Output the [X, Y] coordinate of the center of the cell containing the given text.  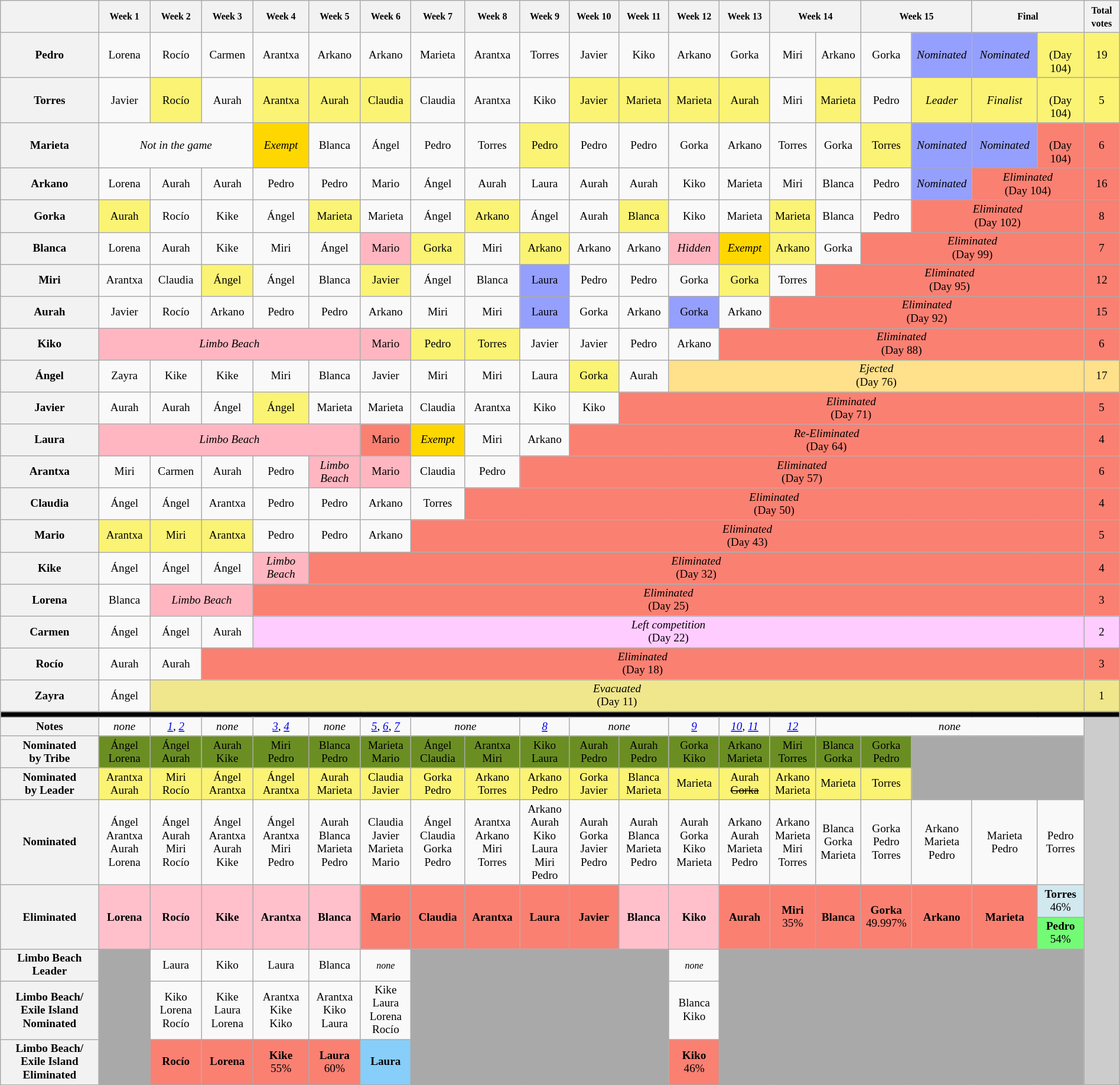
Week 3 [227, 17]
Eliminated(Day 99) [972, 248]
Arkano Torres [492, 784]
Week 1 [125, 17]
AurahGorkaJavierPedro [594, 842]
ÁngelArantxaMiriPedro [281, 842]
GorkaPedroTorres [886, 842]
Miri35% [793, 917]
Gorka Javier [594, 784]
MarietaPedro [1004, 842]
Eliminated(Day 102) [997, 216]
3, 4 [281, 726]
Week 5 [335, 17]
Notes [50, 726]
Week 13 [744, 17]
Nominatedby Tribe [50, 752]
Eliminated(Day 104) [1028, 184]
Total votes [1102, 17]
Week 6 [385, 17]
ClaudiaJavierMarietaMario [385, 842]
Week 12 [694, 17]
Eliminated(Day 92) [926, 312]
Arkano Pedro [545, 784]
Eliminated(Day 50) [774, 504]
Re-Eliminated(Day 64) [827, 440]
AurahGorkaKikoMarieta [694, 842]
Final [1028, 17]
KikeLauraLorenaRocío [385, 1010]
BlancaKiko [694, 1010]
1 [1102, 696]
Eliminated [50, 917]
ÁngelClaudiaGorkaPedro [438, 842]
ArkanoMarietaMiriTorres [793, 842]
ArantxaKikeKiko [281, 1010]
Finalist [1004, 100]
ArantxaKikoLaura [335, 1010]
BlancaGorkaMarieta [838, 842]
Kike55% [281, 1062]
Limbo BeachLeader [50, 965]
Leader [942, 100]
Evacuated(Day 11) [617, 696]
Week 15 [917, 17]
Limbo Beach/ Exile IslandNominated [50, 1010]
ArantxaArkanoMiriTorres [492, 842]
ArkanoMarietaPedro [942, 842]
2 [1102, 632]
Week 8 [492, 17]
Ángel Aurah [176, 752]
ÁngelAurahMiriRocío [176, 842]
7 [1102, 248]
15 [1102, 312]
19 [1102, 56]
MiriRocío [176, 784]
17 [1102, 376]
ÁngelArantxaAurahKike [227, 842]
Week 10 [594, 17]
Eliminated(Day 88) [901, 344]
Pedro54% [1061, 933]
ArkanoMarieta [793, 784]
Week 4 [281, 17]
BlancaPedro [335, 752]
MarietaMario [385, 752]
AurahGorka [744, 784]
Blanca Marieta [644, 784]
Week 2 [176, 17]
KikeLauraLorena [227, 1010]
Aurah Marieta [335, 784]
ArkanoAurahMarietaPedro [744, 842]
Week 7 [438, 17]
Torres46% [1061, 901]
Not in the game [176, 145]
Kiko Laura [545, 752]
Limbo Beach/ Exile Island Eliminated [50, 1062]
Left competition(Day 22) [669, 632]
ÁngelArantxaAurahLorena [125, 842]
Blanca Gorka [838, 752]
Eliminated(Day 32) [696, 568]
9 [694, 726]
Week 9 [545, 17]
Week 14 [815, 17]
Eliminated(Day 71) [851, 408]
1, 2 [176, 726]
ClaudiaJavier [385, 784]
ArkanoAurahKikoLauraMiriPedro [545, 842]
Nominatedby Leader [50, 784]
Ejected(Day 76) [876, 376]
AurahKike [227, 752]
Arkano Marieta [744, 752]
10, 11 [744, 726]
ArantxaAurah [125, 784]
Kiko46% [694, 1062]
KikoLorenaRocío [176, 1010]
ArantxaMiri [492, 752]
Eliminated(Day 18) [643, 664]
Miri Torres [793, 752]
Eliminated(Day 57) [802, 472]
Gorka49.997% [886, 917]
Hidden [694, 248]
5, 6, 7 [385, 726]
Gorka Kiko [694, 752]
Ángel Lorena [125, 752]
Eliminated(Day 25) [669, 599]
Eliminated(Day 43) [748, 536]
MiriPedro [281, 752]
16 [1102, 184]
Eliminated(Day 95) [949, 280]
PedroTorres [1061, 842]
Week 11 [644, 17]
ÁngelClaudia [438, 752]
Laura60% [335, 1062]
